Capture the cell that displays the provided text and extract its [x, y] central coordinate. 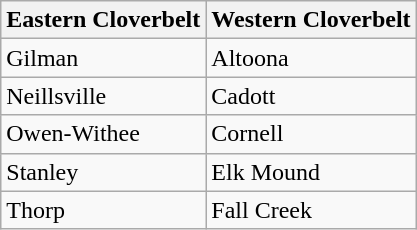
Fall Creek [311, 210]
Neillsville [104, 96]
Altoona [311, 58]
Elk Mound [311, 172]
Thorp [104, 210]
Cornell [311, 134]
Owen-Withee [104, 134]
Gilman [104, 58]
Cadott [311, 96]
Western Cloverbelt [311, 20]
Eastern Cloverbelt [104, 20]
Stanley [104, 172]
